Pinpoint the cell where the given text exists, returning its [x, y] midpoint coordinate. 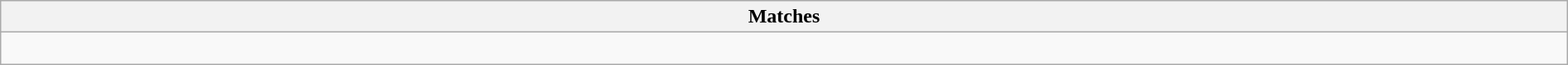
Matches [784, 17]
